Detect which cell encompasses the target text, then output its [X, Y] center coordinate. 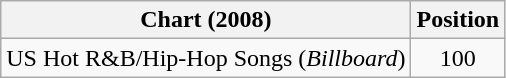
Position [458, 20]
US Hot R&B/Hip-Hop Songs (Billboard) [206, 58]
Chart (2008) [206, 20]
100 [458, 58]
